For the text-containing cell, return its midpoint in (X, Y) coordinate format. 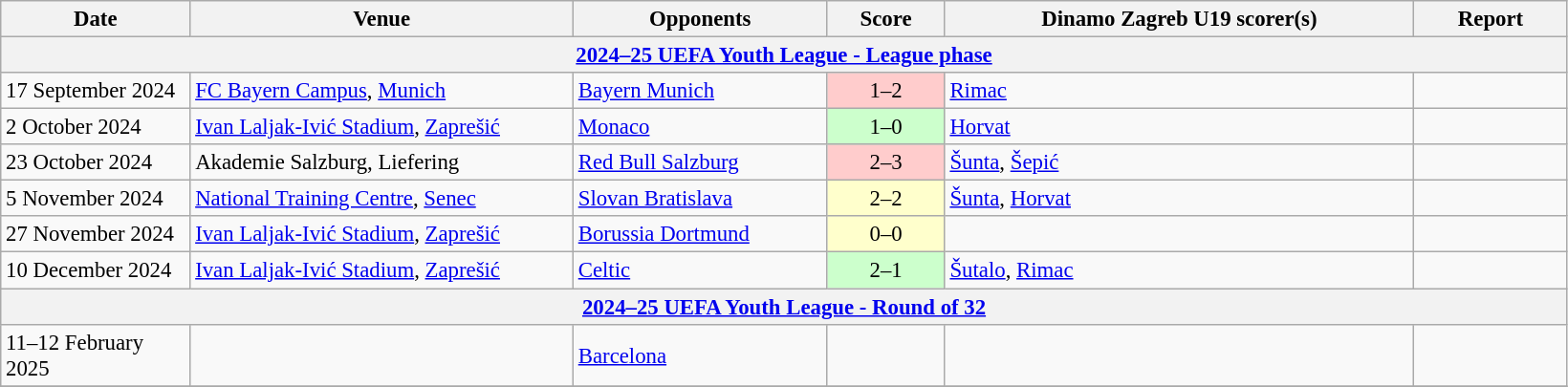
Report (1492, 19)
2–1 (885, 270)
Dinamo Zagreb U19 scorer(s) (1180, 19)
2–3 (885, 162)
Šunta, Horvat (1180, 199)
23 October 2024 (96, 162)
10 December 2024 (96, 270)
11–12 February 2025 (96, 355)
5 November 2024 (96, 199)
2024–25 UEFA Youth League - Round of 32 (784, 307)
Date (96, 19)
Borussia Dortmund (700, 234)
Slovan Bratislava (700, 199)
Rimac (1180, 91)
2024–25 UEFA Youth League - League phase (784, 55)
2–2 (885, 199)
1–0 (885, 127)
National Training Centre, Senec (382, 199)
Monaco (700, 127)
FC Bayern Campus, Munich (382, 91)
Horvat (1180, 127)
Score (885, 19)
Red Bull Salzburg (700, 162)
Šunta, Šepić (1180, 162)
Opponents (700, 19)
Venue (382, 19)
Šutalo, Rimac (1180, 270)
Barcelona (700, 355)
2 October 2024 (96, 127)
1–2 (885, 91)
17 September 2024 (96, 91)
27 November 2024 (96, 234)
Celtic (700, 270)
Bayern Munich (700, 91)
0–0 (885, 234)
Akademie Salzburg, Liefering (382, 162)
